From the cell containing the given text, extract its center point as [X, Y] coordinate. 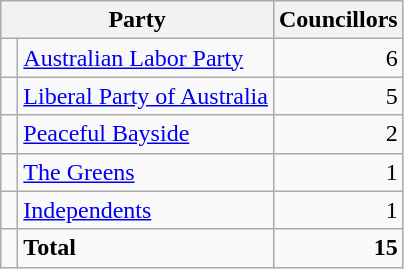
Party [138, 20]
15 [338, 248]
Australian Labor Party [146, 58]
5 [338, 96]
6 [338, 58]
2 [338, 134]
The Greens [146, 172]
Independents [146, 210]
Councillors [338, 20]
Liberal Party of Australia [146, 96]
Total [146, 248]
Peaceful Bayside [146, 134]
